Provide the [x, y] coordinate of the cell's center where the given text is located.  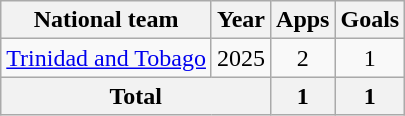
Apps [303, 20]
Total [136, 96]
Year [240, 20]
National team [106, 20]
Goals [370, 20]
2025 [240, 58]
2 [303, 58]
Trinidad and Tobago [106, 58]
